Detect which cell encompasses the target text, then output its (X, Y) center coordinate. 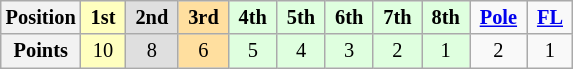
3 (349, 51)
8th (446, 17)
2nd (152, 17)
4th (253, 17)
Points (41, 51)
6 (203, 51)
1st (104, 17)
5 (253, 51)
8 (152, 51)
6th (349, 17)
Position (41, 17)
7th (397, 17)
FL (550, 17)
10 (104, 51)
5th (301, 17)
Pole (498, 17)
4 (301, 51)
3rd (203, 17)
